Extract the [X, Y] coordinate from the center of the cell holding the provided text.  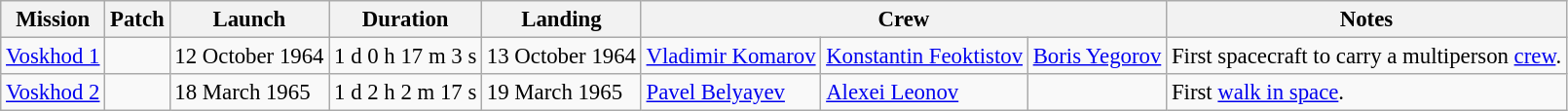
Voskhod 2 [53, 92]
First walk in space. [1367, 92]
Konstantin Feoktistov [924, 56]
Voskhod 1 [53, 56]
Alexei Leonov [924, 92]
Patch [137, 19]
Launch [249, 19]
13 October 1964 [562, 56]
1 d 2 h 2 m 17 s [405, 92]
Vladimir Komarov [730, 56]
18 March 1965 [249, 92]
Crew [904, 19]
19 March 1965 [562, 92]
1 d 0 h 17 m 3 s [405, 56]
Pavel Belyayev [730, 92]
Landing [562, 19]
Duration [405, 19]
Notes [1367, 19]
First spacecraft to carry a multiperson crew. [1367, 56]
12 October 1964 [249, 56]
Mission [53, 19]
Boris Yegorov [1097, 56]
